Output the (x, y) coordinate of the center of the cell containing the given text.  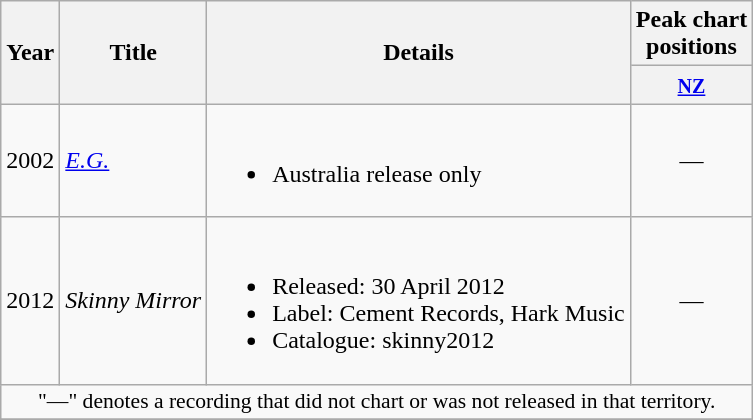
"—" denotes a recording that did not chart or was not released in that territory. (377, 402)
Year (30, 52)
Skinny Mirror (134, 300)
NZ (691, 85)
Released: 30 April 2012Label: Cement Records, Hark MusicCatalogue: skinny2012 (419, 300)
Title (134, 52)
Details (419, 52)
Peak chartpositions (691, 34)
Australia release only (419, 160)
2012 (30, 300)
E.G. (134, 160)
2002 (30, 160)
